From the cell containing the given text, extract its center point as (x, y) coordinate. 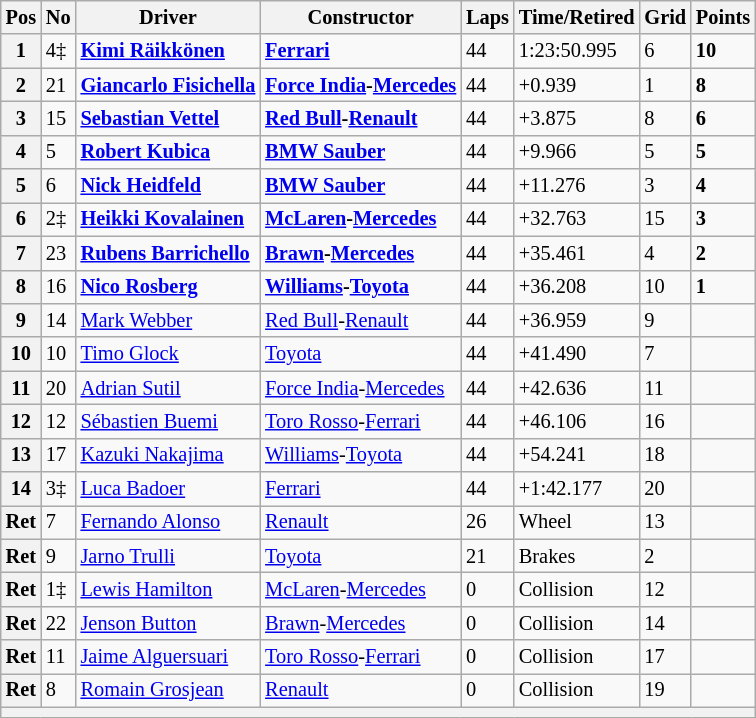
Lewis Hamilton (168, 589)
+32.763 (577, 219)
+0.939 (577, 85)
Jaime Alguersuari (168, 657)
Rubens Barrichello (168, 253)
Laps (488, 17)
Robert Kubica (168, 152)
Pos (21, 17)
Fernando Alonso (168, 522)
Jarno Trulli (168, 556)
Constructor (360, 17)
Grid (665, 17)
Adrian Sutil (168, 388)
+42.636 (577, 388)
Brakes (577, 556)
Romain Grosjean (168, 690)
Luca Badoer (168, 489)
Points (723, 17)
Sébastien Buemi (168, 421)
4‡ (58, 51)
+11.276 (577, 186)
2‡ (58, 219)
Timo Glock (168, 354)
+41.490 (577, 354)
+1:42.177 (577, 489)
+36.959 (577, 320)
1‡ (58, 589)
+3.875 (577, 118)
23 (58, 253)
+35.461 (577, 253)
22 (58, 623)
Nico Rosberg (168, 287)
26 (488, 522)
+36.208 (577, 287)
Wheel (577, 522)
Nick Heidfeld (168, 186)
Kimi Räikkönen (168, 51)
+54.241 (577, 455)
Mark Webber (168, 320)
Heikki Kovalainen (168, 219)
18 (665, 455)
Jenson Button (168, 623)
19 (665, 690)
1:23:50.995 (577, 51)
Driver (168, 17)
Time/Retired (577, 17)
+46.106 (577, 421)
No (58, 17)
+9.966 (577, 152)
Kazuki Nakajima (168, 455)
Giancarlo Fisichella (168, 85)
Sebastian Vettel (168, 118)
3‡ (58, 489)
